Pinpoint the cell where the given text exists, returning its [X, Y] midpoint coordinate. 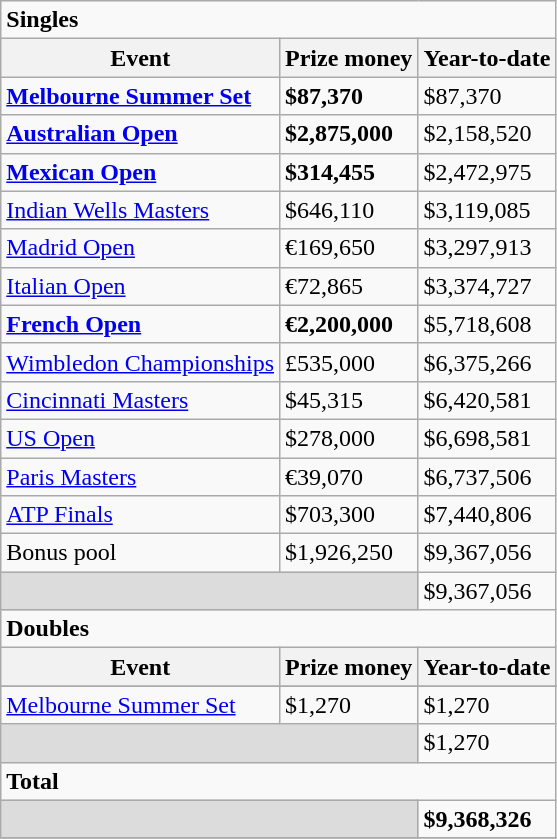
$2,472,975 [487, 172]
Indian Wells Masters [140, 210]
$3,119,085 [487, 210]
$6,737,506 [487, 477]
$646,110 [349, 210]
Paris Masters [140, 477]
Wimbledon Championships [140, 362]
Italian Open [140, 286]
Australian Open [140, 134]
£535,000 [349, 362]
$278,000 [349, 438]
$5,718,608 [487, 324]
$2,875,000 [349, 134]
$2,158,520 [487, 134]
Doubles [278, 629]
$314,455 [349, 172]
Bonus pool [140, 553]
$9,368,326 [487, 819]
$3,374,727 [487, 286]
Cincinnati Masters [140, 400]
Singles [278, 20]
$6,420,581 [487, 400]
Total [278, 781]
$3,297,913 [487, 248]
€169,650 [349, 248]
$1,926,250 [349, 553]
ATP Finals [140, 515]
Mexican Open [140, 172]
$45,315 [349, 400]
€2,200,000 [349, 324]
$703,300 [349, 515]
$6,375,266 [487, 362]
US Open [140, 438]
€39,070 [349, 477]
$6,698,581 [487, 438]
$7,440,806 [487, 515]
French Open [140, 324]
€72,865 [349, 286]
Madrid Open [140, 248]
